Pinpoint the cell where the given text exists, returning its (x, y) midpoint coordinate. 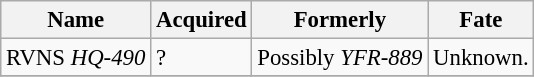
? (202, 58)
Unknown. (481, 58)
Fate (481, 20)
Possibly YFR-889 (340, 58)
Formerly (340, 20)
Name (76, 20)
RVNS HQ-490 (76, 58)
Acquired (202, 20)
